Provide the [X, Y] coordinate of the cell's center where the given text is located.  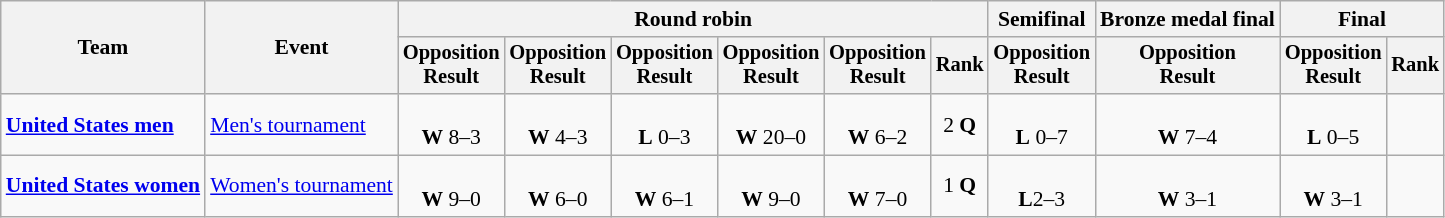
W 4–3 [558, 124]
United States men [103, 124]
Final [1362, 19]
Event [302, 48]
W 7–4 [1188, 124]
W 6–1 [664, 186]
Semifinal [1042, 19]
1 Q [960, 186]
L 0–7 [1042, 124]
W 20–0 [772, 124]
W 8–3 [452, 124]
Team [103, 48]
Round robin [694, 19]
Bronze medal final [1188, 19]
L 0–5 [1334, 124]
W 6–2 [878, 124]
Men's tournament [302, 124]
United States women [103, 186]
L 0–3 [664, 124]
2 Q [960, 124]
L2–3 [1042, 186]
W 6–0 [558, 186]
W 7–0 [878, 186]
Women's tournament [302, 186]
